Return the [X, Y] coordinate for the center point of the cell that contains the specified text.  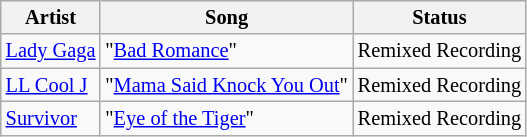
"Bad Romance" [226, 51]
Song [226, 17]
Lady Gaga [51, 51]
Status [440, 17]
"Eye of the Tiger" [226, 118]
Survivor [51, 118]
"Mama Said Knock You Out" [226, 85]
LL Cool J [51, 85]
Artist [51, 17]
